Return the (x, y) coordinate for the center point of the cell that contains the specified text.  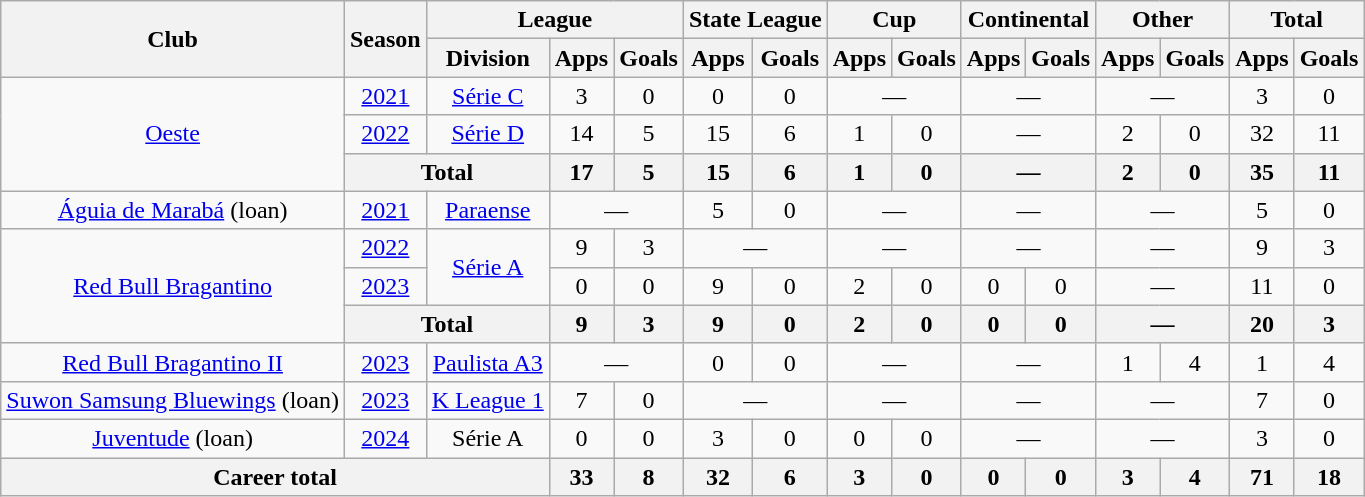
20 (1262, 324)
Club (173, 39)
Red Bull Bragantino II (173, 362)
Red Bull Bragantino (173, 286)
17 (581, 172)
Season (385, 39)
Série C (488, 96)
Suwon Samsung Bluewings (loan) (173, 400)
Série D (488, 134)
Águia de Marabá (loan) (173, 210)
33 (581, 477)
14 (581, 134)
Career total (276, 477)
Cup (894, 20)
League (554, 20)
Juventude (loan) (173, 438)
2024 (385, 438)
Other (1163, 20)
K League 1 (488, 400)
Continental (1028, 20)
Paraense (488, 210)
71 (1262, 477)
Division (488, 58)
35 (1262, 172)
18 (1329, 477)
Oeste (173, 134)
Paulista A3 (488, 362)
State League (755, 20)
8 (649, 477)
